Search for the cell housing the specified text and yield its (x, y) center coordinate. 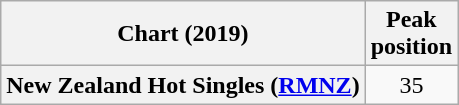
Chart (2019) (183, 34)
Peakposition (411, 34)
35 (411, 85)
New Zealand Hot Singles (RMNZ) (183, 85)
